Identify which cell holds the provided text, then report its (x, y) central coordinate. 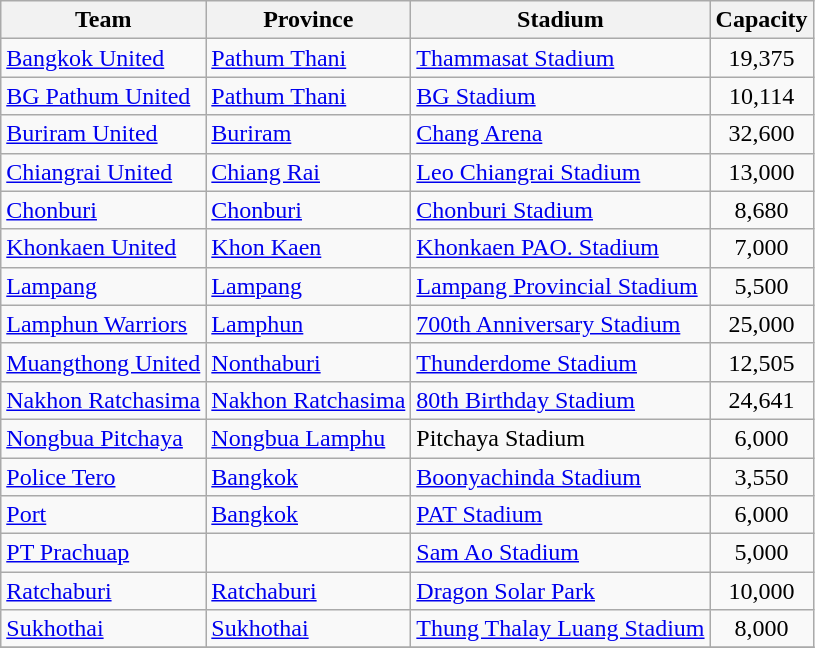
Bangkok United (104, 58)
Capacity (762, 20)
Muangthong United (104, 362)
Nongbua Lamphu (308, 438)
Boonyachinda Stadium (560, 477)
8,680 (762, 210)
19,375 (762, 58)
Stadium (560, 20)
Thunderdome Stadium (560, 362)
25,000 (762, 324)
Police Tero (104, 477)
Nongbua Pitchaya (104, 438)
5,000 (762, 553)
Team (104, 20)
13,000 (762, 172)
80th Birthday Stadium (560, 400)
Nonthaburi (308, 362)
10,114 (762, 96)
PT Prachuap (104, 553)
7,000 (762, 248)
Lamphun Warriors (104, 324)
Chonburi Stadium (560, 210)
8,000 (762, 629)
10,000 (762, 591)
Lamphun (308, 324)
Thammasat Stadium (560, 58)
BG Pathum United (104, 96)
Province (308, 20)
12,505 (762, 362)
PAT Stadium (560, 515)
Sam Ao Stadium (560, 553)
Chiang Rai (308, 172)
Khon Kaen (308, 248)
Khonkaen PAO. Stadium (560, 248)
Khonkaen United (104, 248)
Buriram (308, 134)
Leo Chiangrai Stadium (560, 172)
Buriram United (104, 134)
3,550 (762, 477)
Pitchaya Stadium (560, 438)
700th Anniversary Stadium (560, 324)
Port (104, 515)
Dragon Solar Park (560, 591)
BG Stadium (560, 96)
Thung Thalay Luang Stadium (560, 629)
Chiangrai United (104, 172)
5,500 (762, 286)
Chang Arena (560, 134)
24,641 (762, 400)
Lampang Provincial Stadium (560, 286)
32,600 (762, 134)
